Return [X, Y] of the center of cell containing provided text 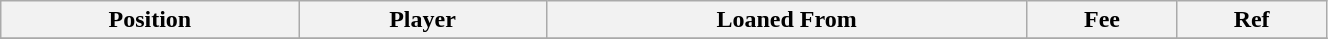
Position [150, 20]
Fee [1102, 20]
Ref [1252, 20]
Player [422, 20]
Loaned From [786, 20]
